From the cell containing the given text, extract its center point as (x, y) coordinate. 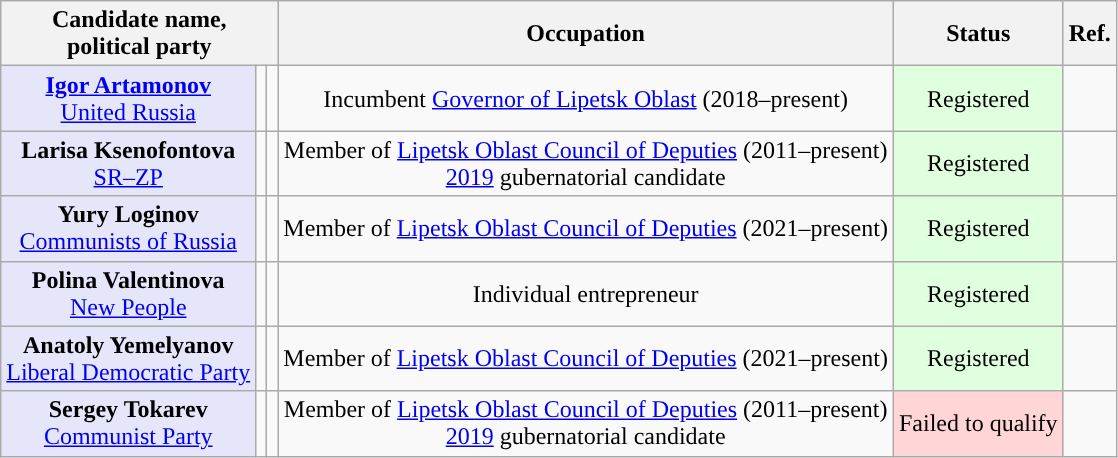
Sergey TokarevCommunist Party (128, 424)
Anatoly YemelyanovLiberal Democratic Party (128, 358)
Ref. (1090, 34)
Yury LoginovCommunists of Russia (128, 228)
Larisa KsenofontovaSR–ZP (128, 164)
Igor ArtamonovUnited Russia (128, 98)
Occupation (586, 34)
Polina ValentinovaNew People (128, 294)
Incumbent Governor of Lipetsk Oblast (2018–present) (586, 98)
Candidate name,political party (140, 34)
Failed to qualify (978, 424)
Individual entrepreneur (586, 294)
Status (978, 34)
